Detect which cell encompasses the target text, then output its [X, Y] center coordinate. 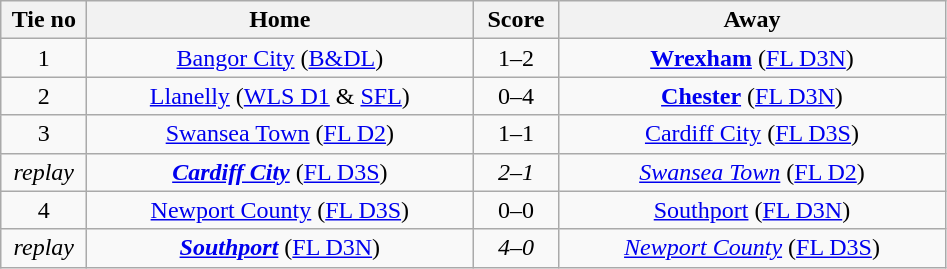
Bangor City (B&DL) [280, 58]
0–0 [516, 210]
1 [44, 58]
Chester (FL D3N) [752, 96]
2 [44, 96]
4 [44, 210]
0–4 [516, 96]
1–1 [516, 134]
1–2 [516, 58]
Score [516, 20]
Home [280, 20]
4–0 [516, 248]
Wrexham (FL D3N) [752, 58]
Away [752, 20]
2–1 [516, 172]
Tie no [44, 20]
Llanelly (WLS D1 & SFL) [280, 96]
3 [44, 134]
